For the text-containing cell, return its midpoint in (X, Y) coordinate format. 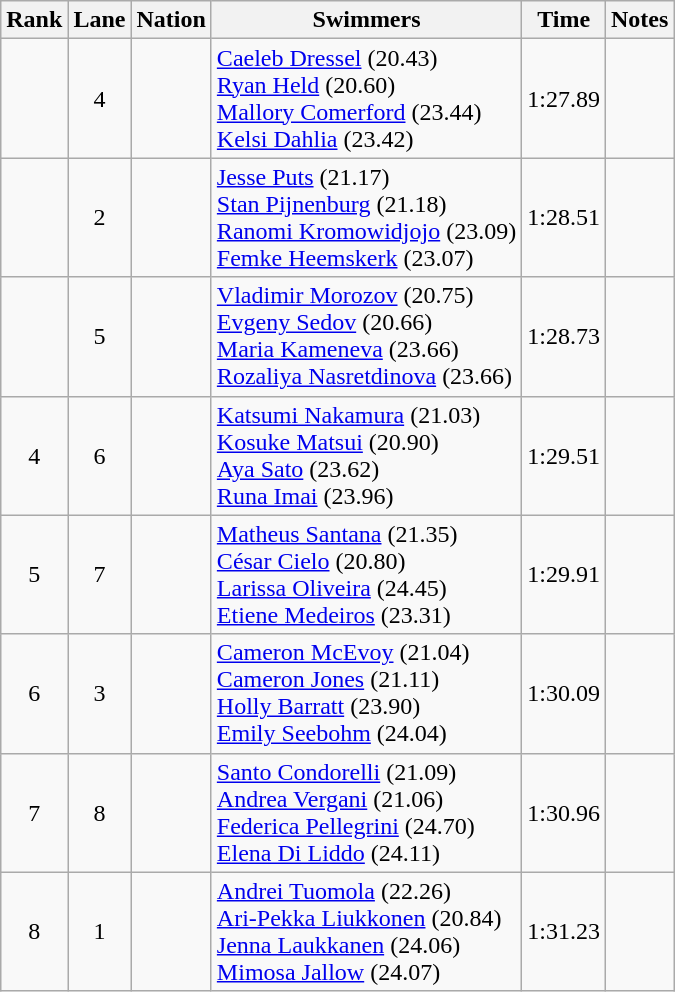
1:29.51 (564, 456)
Notes (639, 20)
1:29.91 (564, 574)
1:28.73 (564, 336)
Santo Condorelli (21.09)Andrea Vergani (21.06)Federica Pellegrini (24.70)Elena Di Liddo (24.11) (366, 812)
1:28.51 (564, 218)
1:30.09 (564, 694)
3 (100, 694)
Vladimir Morozov (20.75)Evgeny Sedov (20.66)Maria Kameneva (23.66)Rozaliya Nasretdinova (23.66) (366, 336)
Katsumi Nakamura (21.03) Kosuke Matsui (20.90)Aya Sato (23.62)Runa Imai (23.96) (366, 456)
2 (100, 218)
1:30.96 (564, 812)
1 (100, 932)
Lane (100, 20)
Swimmers (366, 20)
Cameron McEvoy (21.04)Cameron Jones (21.11)Holly Barratt (23.90)Emily Seebohm (24.04) (366, 694)
1:31.23 (564, 932)
Caeleb Dressel (20.43)Ryan Held (20.60)Mallory Comerford (23.44)Kelsi Dahlia (23.42) (366, 98)
Matheus Santana (21.35)César Cielo (20.80)Larissa Oliveira (24.45)Etiene Medeiros (23.31) (366, 574)
Jesse Puts (21.17)Stan Pijnenburg (21.18)Ranomi Kromowidjojo (23.09)Femke Heemskerk (23.07) (366, 218)
Nation (171, 20)
Time (564, 20)
Rank (34, 20)
1:27.89 (564, 98)
Andrei Tuomola (22.26)Ari-Pekka Liukkonen (20.84)Jenna Laukkanen (24.06)Mimosa Jallow (24.07) (366, 932)
